Extract the [X, Y] coordinate from the center of the cell holding the provided text.  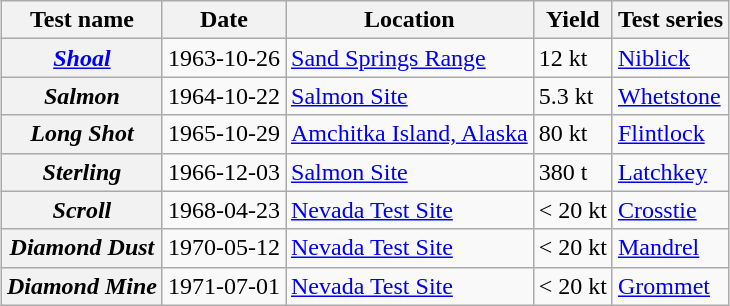
Latchkey [670, 172]
Crosstie [670, 210]
1963-10-26 [224, 58]
Sand Springs Range [410, 58]
380 t [572, 172]
Scroll [82, 210]
Whetstone [670, 96]
Test series [670, 20]
Grommet [670, 286]
Diamond Dust [82, 248]
Sterling [82, 172]
Mandrel [670, 248]
1970-05-12 [224, 248]
1965-10-29 [224, 134]
80 kt [572, 134]
12 kt [572, 58]
Salmon [82, 96]
Location [410, 20]
Niblick [670, 58]
1966-12-03 [224, 172]
Test name [82, 20]
Flintlock [670, 134]
1968-04-23 [224, 210]
Long Shot [82, 134]
Diamond Mine [82, 286]
Yield [572, 20]
Date [224, 20]
1971-07-01 [224, 286]
1964-10-22 [224, 96]
Shoal [82, 58]
Amchitka Island, Alaska [410, 134]
5.3 kt [572, 96]
